Detect which cell encompasses the target text, then output its [x, y] center coordinate. 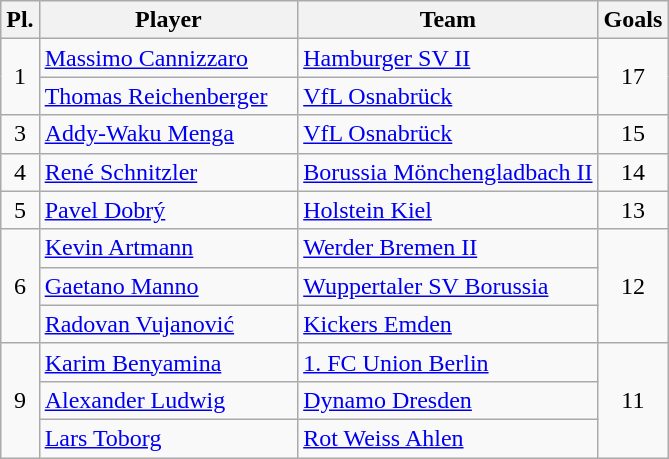
15 [633, 134]
Massimo Cannizzaro [168, 58]
René Schnitzler [168, 172]
Kickers Emden [448, 324]
Karim Benyamina [168, 362]
Hamburger SV II [448, 58]
Kevin Artmann [168, 248]
11 [633, 400]
Addy-Waku Menga [168, 134]
Wuppertaler SV Borussia [448, 286]
Radovan Vujanović [168, 324]
Borussia Mönchengladbach II [448, 172]
Thomas Reichenberger [168, 96]
Gaetano Manno [168, 286]
17 [633, 77]
Player [168, 20]
12 [633, 286]
3 [20, 134]
4 [20, 172]
Dynamo Dresden [448, 400]
Alexander Ludwig [168, 400]
1 [20, 77]
14 [633, 172]
Pavel Dobrý [168, 210]
13 [633, 210]
Holstein Kiel [448, 210]
9 [20, 400]
Goals [633, 20]
Team [448, 20]
Pl. [20, 20]
1. FC Union Berlin [448, 362]
Lars Toborg [168, 438]
Rot Weiss Ahlen [448, 438]
Werder Bremen II [448, 248]
5 [20, 210]
6 [20, 286]
